Capture the cell that displays the provided text and extract its (x, y) central coordinate. 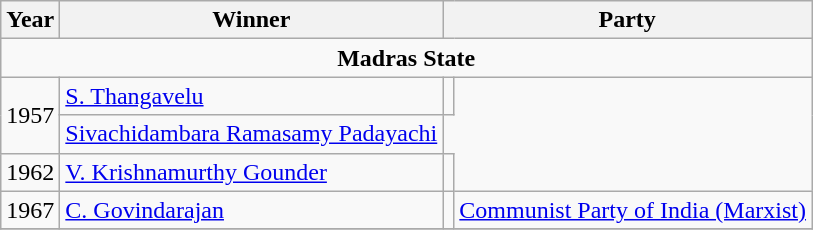
Year (30, 20)
Madras State (406, 58)
Winner (252, 20)
1967 (30, 210)
S. Thangavelu (252, 96)
1957 (30, 115)
Sivachidambara Ramasamy Padayachi (252, 134)
1962 (30, 172)
Communist Party of India (Marxist) (633, 210)
C. Govindarajan (252, 210)
V. Krishnamurthy Gounder (252, 172)
Party (628, 20)
